Output the (X, Y) coordinate of the center of the cell containing the given text.  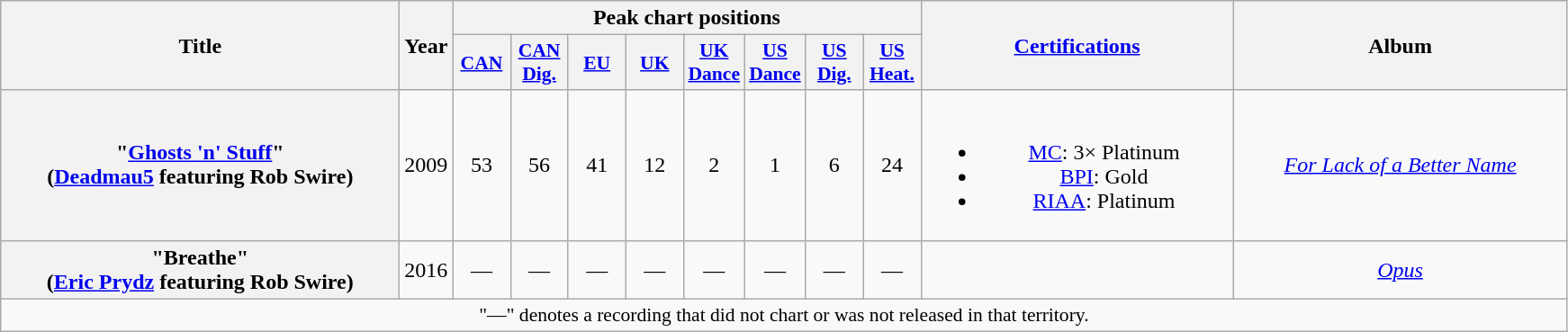
Peak chart positions (687, 18)
2016 (427, 270)
53 (482, 166)
EU (597, 63)
UKDance (714, 63)
CAN (482, 63)
12 (654, 166)
Title (200, 45)
USDig. (834, 63)
Opus (1401, 270)
24 (892, 166)
1 (775, 166)
56 (539, 166)
2009 (427, 166)
6 (834, 166)
Album (1401, 45)
"—" denotes a recording that did not chart or was not released in that territory. (784, 315)
For Lack of a Better Name (1401, 166)
"Breathe" (Eric Prydz featuring Rob Swire) (200, 270)
41 (597, 166)
"Ghosts 'n' Stuff" (Deadmau5 featuring Rob Swire) (200, 166)
MC: 3× PlatinumBPI: GoldRIAA: Platinum (1077, 166)
Certifications (1077, 45)
USDance (775, 63)
2 (714, 166)
USHeat. (892, 63)
CANDig. (539, 63)
Year (427, 45)
UK (654, 63)
